From the cell containing the given text, extract its center point as (x, y) coordinate. 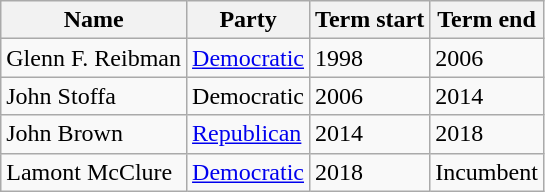
John Stoffa (94, 96)
Party (248, 20)
1998 (370, 58)
Lamont McClure (94, 172)
Term start (370, 20)
Incumbent (487, 172)
Term end (487, 20)
Glenn F. Reibman (94, 58)
Republican (248, 134)
John Brown (94, 134)
Name (94, 20)
